Search for the cell housing the specified text and yield its [X, Y] center coordinate. 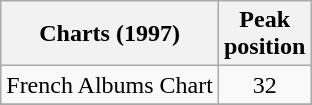
French Albums Chart [110, 85]
32 [264, 85]
Peakposition [264, 34]
Charts (1997) [110, 34]
